Output the (x, y) coordinate of the center of the cell containing the given text.  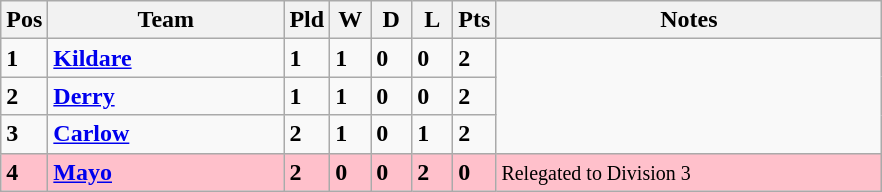
Carlow (166, 134)
Notes (689, 20)
Team (166, 20)
Pld (307, 20)
Kildare (166, 58)
Pos (24, 20)
Relegated to Division 3 (689, 172)
Derry (166, 96)
D (392, 20)
W (350, 20)
4 (24, 172)
Mayo (166, 172)
Pts (474, 20)
3 (24, 134)
L (432, 20)
